Provide the (x, y) coordinate of the cell's center where the given text is located.  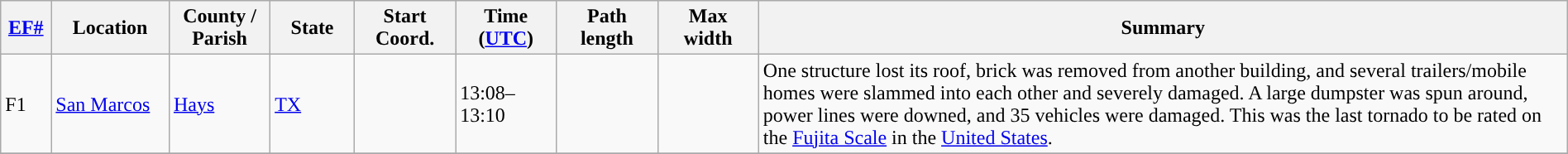
Start Coord. (404, 28)
Location (111, 28)
F1 (26, 104)
Path length (607, 28)
State (313, 28)
Hays (219, 104)
EF# (26, 28)
Summary (1163, 28)
Max width (708, 28)
San Marcos (111, 104)
Time (UTC) (506, 28)
13:08–13:10 (506, 104)
County / Parish (219, 28)
TX (313, 104)
